Extract the (X, Y) coordinate from the center of the cell holding the provided text.  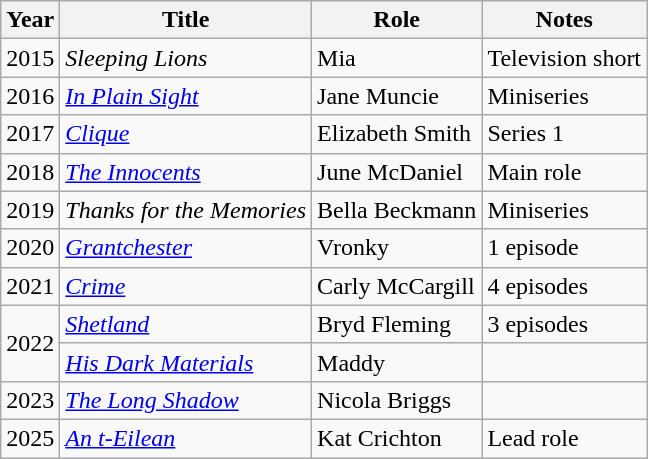
2018 (30, 172)
2022 (30, 343)
Nicola Briggs (397, 400)
2020 (30, 248)
Thanks for the Memories (186, 210)
Notes (564, 20)
Shetland (186, 324)
4 episodes (564, 286)
Lead role (564, 438)
Jane Muncie (397, 96)
Main role (564, 172)
Television short (564, 58)
2015 (30, 58)
The Innocents (186, 172)
2017 (30, 134)
Bryd Fleming (397, 324)
Kat Crichton (397, 438)
June McDaniel (397, 172)
Role (397, 20)
Mia (397, 58)
Bella Beckmann (397, 210)
Crime (186, 286)
2021 (30, 286)
Title (186, 20)
The Long Shadow (186, 400)
2016 (30, 96)
Clique (186, 134)
Series 1 (564, 134)
His Dark Materials (186, 362)
3 episodes (564, 324)
2019 (30, 210)
Vronky (397, 248)
Maddy (397, 362)
An t-Eilean (186, 438)
Grantchester (186, 248)
1 episode (564, 248)
Elizabeth Smith (397, 134)
Sleeping Lions (186, 58)
2023 (30, 400)
2025 (30, 438)
Year (30, 20)
Carly McCargill (397, 286)
In Plain Sight (186, 96)
